Search for the cell housing the specified text and yield its (X, Y) center coordinate. 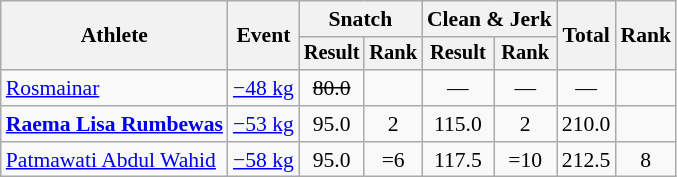
Total (586, 36)
Rosmainar (114, 88)
Snatch (360, 19)
−53 kg (264, 124)
Event (264, 36)
−48 kg (264, 88)
Raema Lisa Rumbewas (114, 124)
95.0 (332, 124)
Clean & Jerk (490, 19)
115.0 (458, 124)
210.0 (586, 124)
80.0 (332, 88)
Athlete (114, 36)
